Output the (x, y) coordinate of the center of the cell containing the given text.  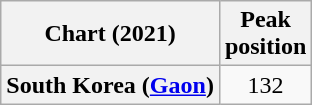
Peakposition (265, 34)
Chart (2021) (110, 34)
132 (265, 85)
South Korea (Gaon) (110, 85)
